Locate the cell with the specified text and output its [X, Y] center coordinate. 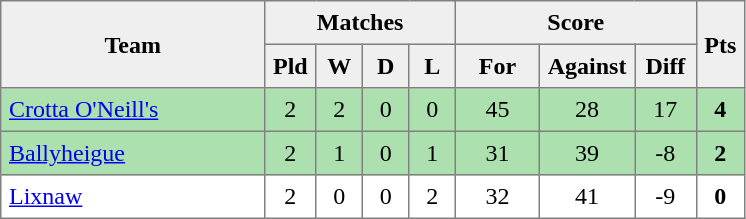
4 [720, 110]
Crotta O'Neill's [133, 110]
-9 [666, 197]
-8 [666, 153]
Lixnaw [133, 197]
For [497, 66]
Diff [666, 66]
Against [586, 66]
D [385, 66]
39 [586, 153]
32 [497, 197]
Matches [360, 23]
Score [576, 23]
W [339, 66]
28 [586, 110]
Pld [290, 66]
Pts [720, 44]
Ballyheigue [133, 153]
41 [586, 197]
17 [666, 110]
Team [133, 44]
45 [497, 110]
31 [497, 153]
L [432, 66]
